Return (x, y) of the center of cell containing provided text 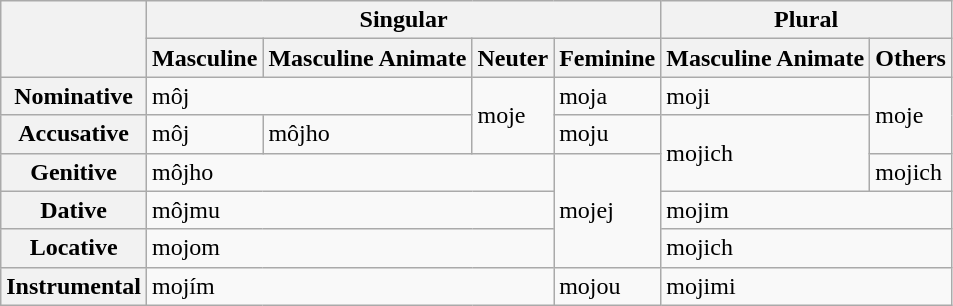
moji (766, 96)
mojom (350, 248)
mojim (806, 210)
Nominative (74, 96)
mojej (608, 210)
mojou (608, 286)
Others (911, 58)
môjmu (350, 210)
moja (608, 96)
Accusative (74, 134)
Dative (74, 210)
Plural (806, 20)
Locative (74, 248)
Genitive (74, 172)
mojím (350, 286)
moju (608, 134)
Neuter (513, 58)
mojimi (806, 286)
Feminine (608, 58)
Singular (403, 20)
Instrumental (74, 286)
Masculine (204, 58)
